Identify which cell holds the provided text, then report its [x, y] central coordinate. 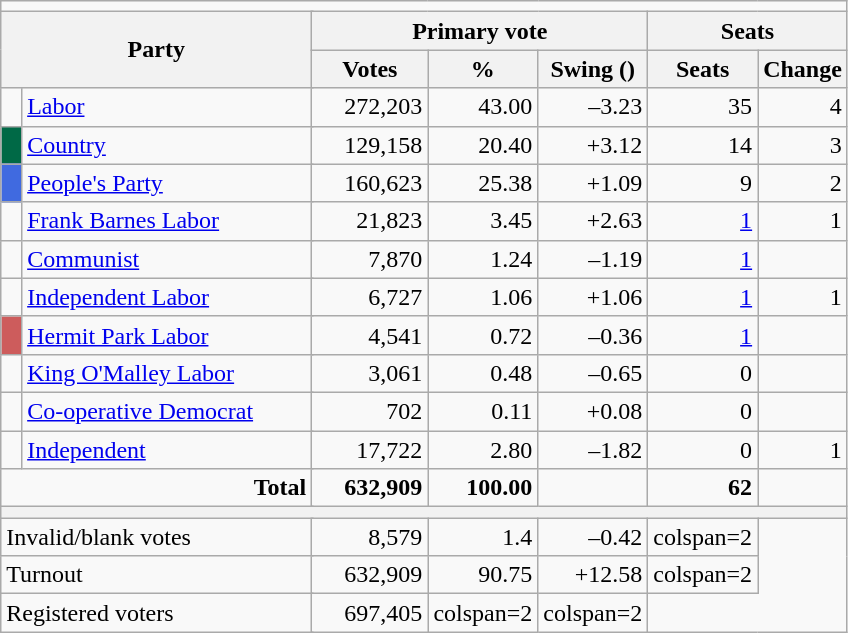
Turnout [156, 575]
Frank Barnes Labor [167, 221]
Labor [167, 107]
1.24 [483, 259]
Total [156, 488]
7,870 [370, 259]
2.80 [483, 449]
+12.58 [593, 575]
9 [703, 183]
272,203 [370, 107]
Change [803, 69]
25.38 [483, 183]
129,158 [370, 145]
Invalid/blank votes [156, 537]
Votes [370, 69]
0.11 [483, 411]
Independent Labor [167, 297]
–0.36 [593, 335]
160,623 [370, 183]
1.06 [483, 297]
0.72 [483, 335]
90.75 [483, 575]
Swing () [593, 69]
Independent [167, 449]
% [483, 69]
100.00 [483, 488]
+3.12 [593, 145]
3 [803, 145]
4,541 [370, 335]
Primary vote [480, 31]
62 [703, 488]
21,823 [370, 221]
Country [167, 145]
20.40 [483, 145]
2 [803, 183]
–1.19 [593, 259]
+2.63 [593, 221]
Registered voters [156, 613]
4 [803, 107]
–0.42 [593, 537]
43.00 [483, 107]
35 [703, 107]
People's Party [167, 183]
3.45 [483, 221]
17,722 [370, 449]
1.4 [483, 537]
0.48 [483, 373]
14 [703, 145]
+0.08 [593, 411]
697,405 [370, 613]
Co-operative Democrat [167, 411]
6,727 [370, 297]
+1.06 [593, 297]
Communist [167, 259]
Hermit Park Labor [167, 335]
8,579 [370, 537]
–1.82 [593, 449]
Party [156, 50]
+1.09 [593, 183]
King O'Malley Labor [167, 373]
–3.23 [593, 107]
3,061 [370, 373]
–0.65 [593, 373]
702 [370, 411]
